Return the (X, Y) coordinate for the center point of the cell that contains the specified text.  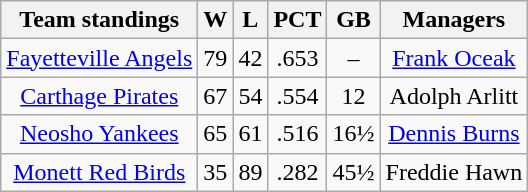
Managers (454, 20)
Neosho Yankees (100, 134)
.554 (298, 96)
Team standings (100, 20)
GB (354, 20)
79 (216, 58)
45½ (354, 172)
67 (216, 96)
89 (250, 172)
W (216, 20)
Carthage Pirates (100, 96)
42 (250, 58)
.653 (298, 58)
Freddie Hawn (454, 172)
Adolph Arlitt (454, 96)
.282 (298, 172)
54 (250, 96)
16½ (354, 134)
65 (216, 134)
61 (250, 134)
PCT (298, 20)
.516 (298, 134)
12 (354, 96)
L (250, 20)
35 (216, 172)
Frank Oceak (454, 58)
Monett Red Birds (100, 172)
Fayetteville Angels (100, 58)
Dennis Burns (454, 134)
– (354, 58)
